Determine the [x, y] coordinate at the center of the cell enclosing the given text.  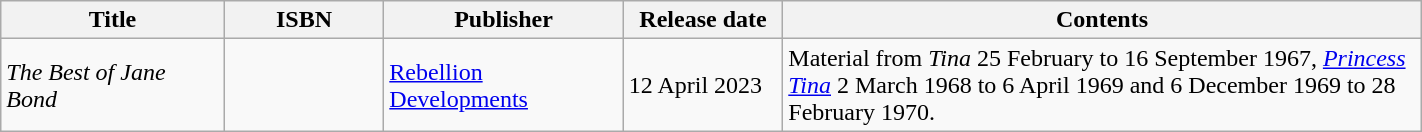
Release date [703, 20]
The Best of Jane Bond [112, 85]
Material from Tina 25 February to 16 September 1967, Princess Tina 2 March 1968 to 6 April 1969 and 6 December 1969 to 28 February 1970. [1102, 85]
Publisher [504, 20]
12 April 2023 [703, 85]
Rebellion Developments [504, 85]
Title [112, 20]
ISBN [304, 20]
Contents [1102, 20]
